Search for the cell housing the specified text and yield its [x, y] center coordinate. 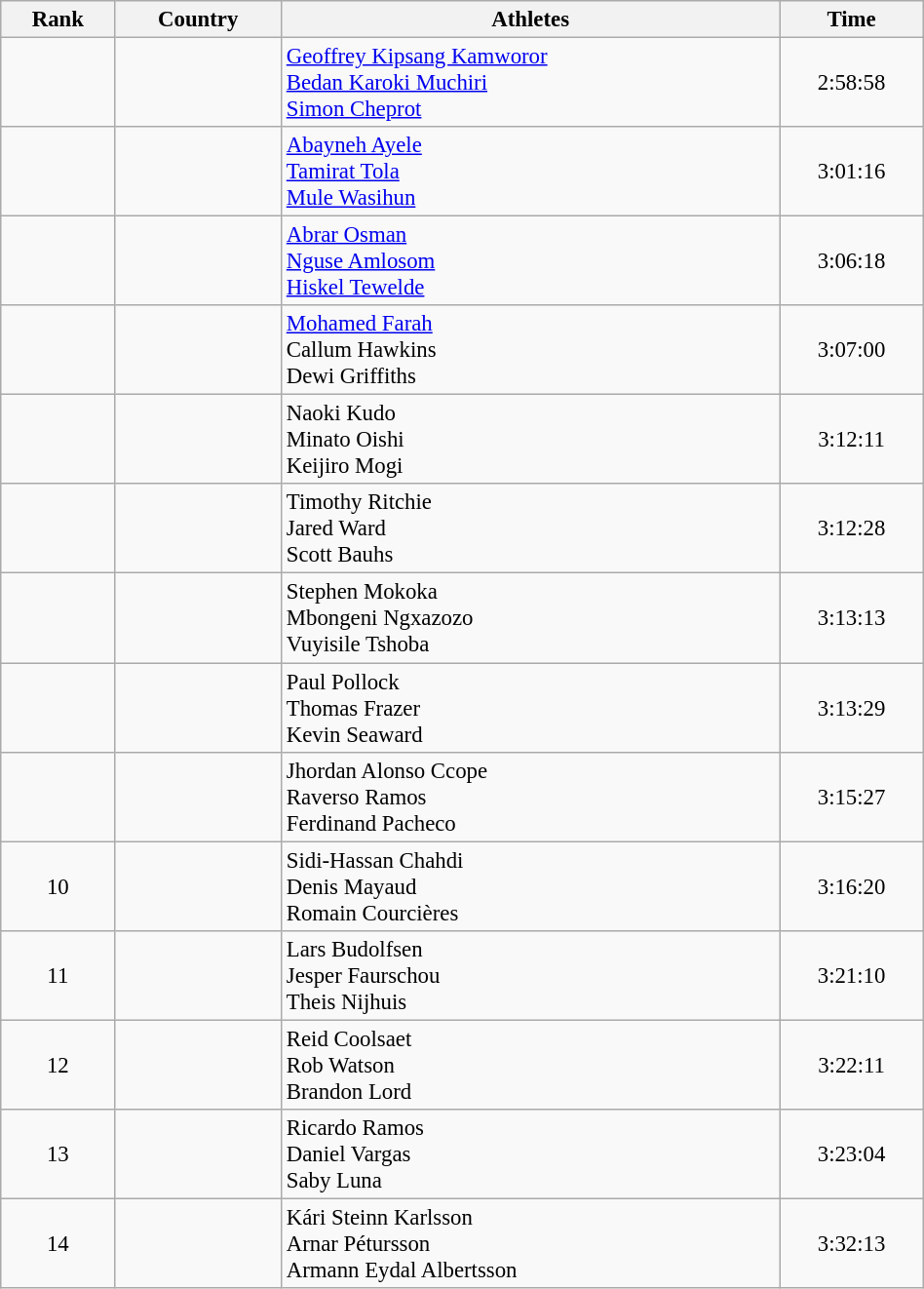
14 [58, 1243]
Kári Steinn KarlssonArnar PéturssonArmann Eydal Albertsson [530, 1243]
Timothy RitchieJared WardScott Bauhs [530, 528]
3:21:10 [852, 975]
3:32:13 [852, 1243]
3:16:20 [852, 886]
Reid CoolsaetRob WatsonBrandon Lord [530, 1065]
Abayneh AyeleTamirat TolaMule Wasihun [530, 172]
Country [199, 20]
Mohamed FarahCallum HawkinsDewi Griffiths [530, 350]
Lars BudolfsenJesper FaurschouTheis Nijhuis [530, 975]
Jhordan Alonso CcopeRaverso RamosFerdinand Pacheco [530, 797]
Paul PollockThomas FrazerKevin Seaward [530, 708]
Geoffrey Kipsang KamwororBedan Karoki MuchiriSimon Cheprot [530, 83]
11 [58, 975]
3:13:29 [852, 708]
3:23:04 [852, 1154]
Sidi-Hassan ChahdiDenis MayaudRomain Courcières [530, 886]
Ricardo RamosDaniel VargasSaby Luna [530, 1154]
Abrar OsmanNguse AmlosomHiskel Tewelde [530, 261]
3:06:18 [852, 261]
3:15:27 [852, 797]
Athletes [530, 20]
3:12:28 [852, 528]
Time [852, 20]
13 [58, 1154]
10 [58, 886]
3:01:16 [852, 172]
3:07:00 [852, 350]
Rank [58, 20]
3:12:11 [852, 440]
3:13:13 [852, 618]
Stephen MokokaMbongeni NgxazozoVuyisile Tshoba [530, 618]
Naoki KudoMinato OishiKeijiro Mogi [530, 440]
3:22:11 [852, 1065]
2:58:58 [852, 83]
12 [58, 1065]
